Output the (x, y) coordinate of the center of the cell containing the given text.  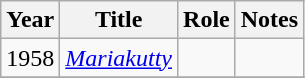
Title (119, 20)
Mariakutty (119, 58)
Notes (269, 20)
1958 (30, 58)
Year (30, 20)
Role (207, 20)
